Determine the [X, Y] coordinate at the center of the cell enclosing the given text.  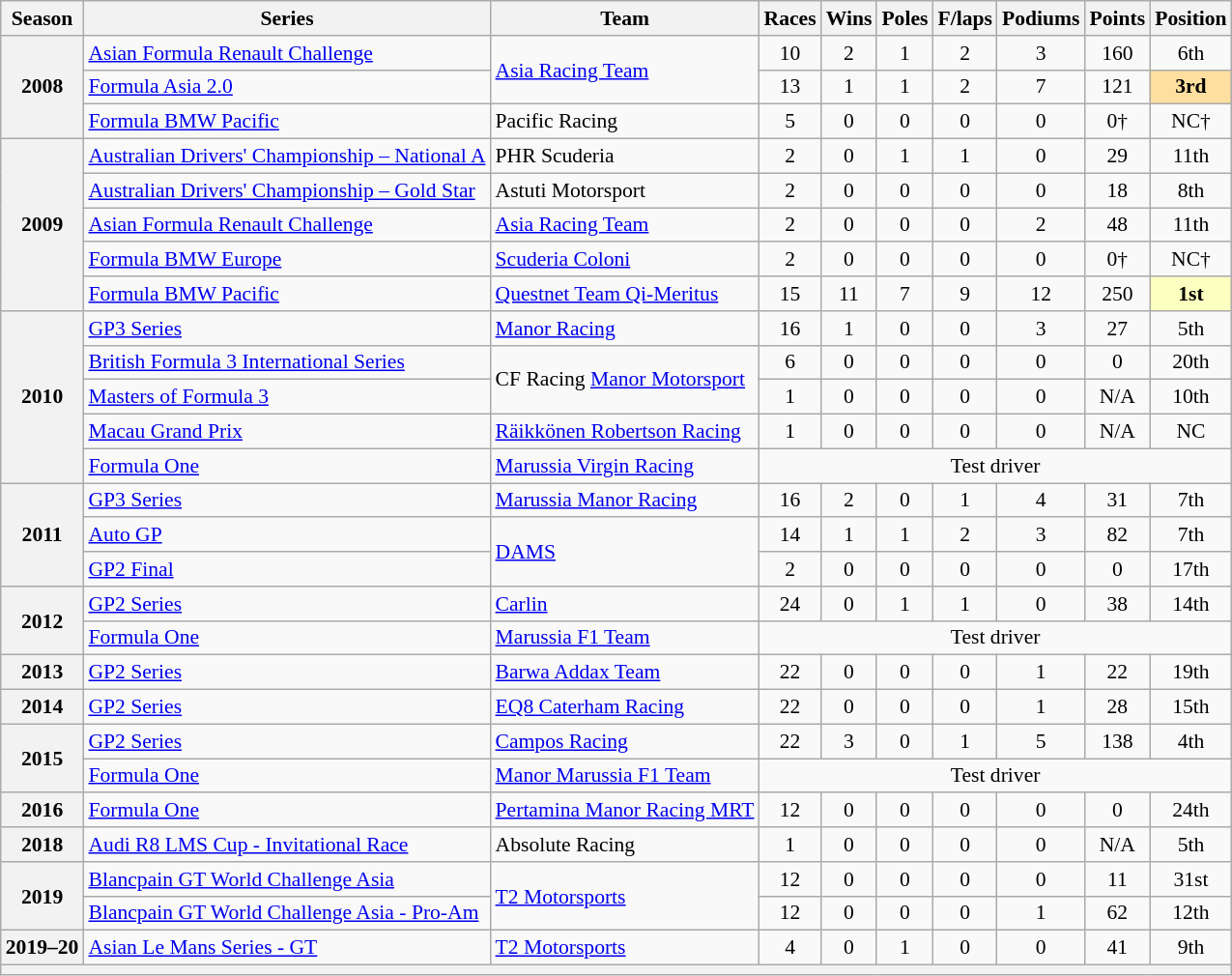
F/laps [964, 18]
2019–20 [43, 948]
27 [1117, 329]
48 [1117, 225]
Blancpain GT World Challenge Asia - Pro-Am [286, 913]
8th [1190, 190]
20th [1190, 362]
160 [1117, 53]
2010 [43, 397]
10 [790, 53]
Australian Drivers' Championship – National A [286, 157]
9 [964, 294]
Campos Racing [625, 741]
Masters of Formula 3 [286, 397]
Marussia F1 Team [625, 638]
Scuderia Coloni [625, 260]
15th [1190, 707]
Marussia Virgin Racing [625, 466]
24th [1190, 811]
2012 [43, 620]
Absolute Racing [625, 845]
15 [790, 294]
NC [1190, 432]
2014 [43, 707]
12th [1190, 913]
2015 [43, 758]
Barwa Addax Team [625, 673]
Auto GP [286, 535]
Questnet Team Qi-Meritus [625, 294]
24 [790, 604]
Points [1117, 18]
British Formula 3 International Series [286, 362]
Asian Le Mans Series - GT [286, 948]
2018 [43, 845]
Races [790, 18]
Pacific Racing [625, 122]
29 [1117, 157]
Blancpain GT World Challenge Asia [286, 879]
Audi R8 LMS Cup - Invitational Race [286, 845]
Macau Grand Prix [286, 432]
Series [286, 18]
Season [43, 18]
18 [1117, 190]
121 [1117, 87]
Carlin [625, 604]
2009 [43, 225]
38 [1117, 604]
Position [1190, 18]
2019 [43, 897]
2016 [43, 811]
41 [1117, 948]
3rd [1190, 87]
DAMS [625, 553]
Formula BMW Europe [286, 260]
GP2 Final [286, 569]
Pertamina Manor Racing MRT [625, 811]
10th [1190, 397]
Poles [904, 18]
4th [1190, 741]
28 [1117, 707]
19th [1190, 673]
9th [1190, 948]
14 [790, 535]
Räikkönen Robertson Racing [625, 432]
31 [1117, 501]
31st [1190, 879]
EQ8 Caterham Racing [625, 707]
2008 [43, 87]
Australian Drivers' Championship – Gold Star [286, 190]
17th [1190, 569]
2013 [43, 673]
250 [1117, 294]
6 [790, 362]
1st [1190, 294]
Podiums [1042, 18]
14th [1190, 604]
Manor Marussia F1 Team [625, 776]
CF Racing Manor Motorsport [625, 379]
62 [1117, 913]
Astuti Motorsport [625, 190]
Formula Asia 2.0 [286, 87]
138 [1117, 741]
82 [1117, 535]
Wins [849, 18]
PHR Scuderia [625, 157]
13 [790, 87]
6th [1190, 53]
Marussia Manor Racing [625, 501]
2011 [43, 535]
Team [625, 18]
Manor Racing [625, 329]
